Scan for the cell matching the given text and deliver its (X, Y) coordinate at center. 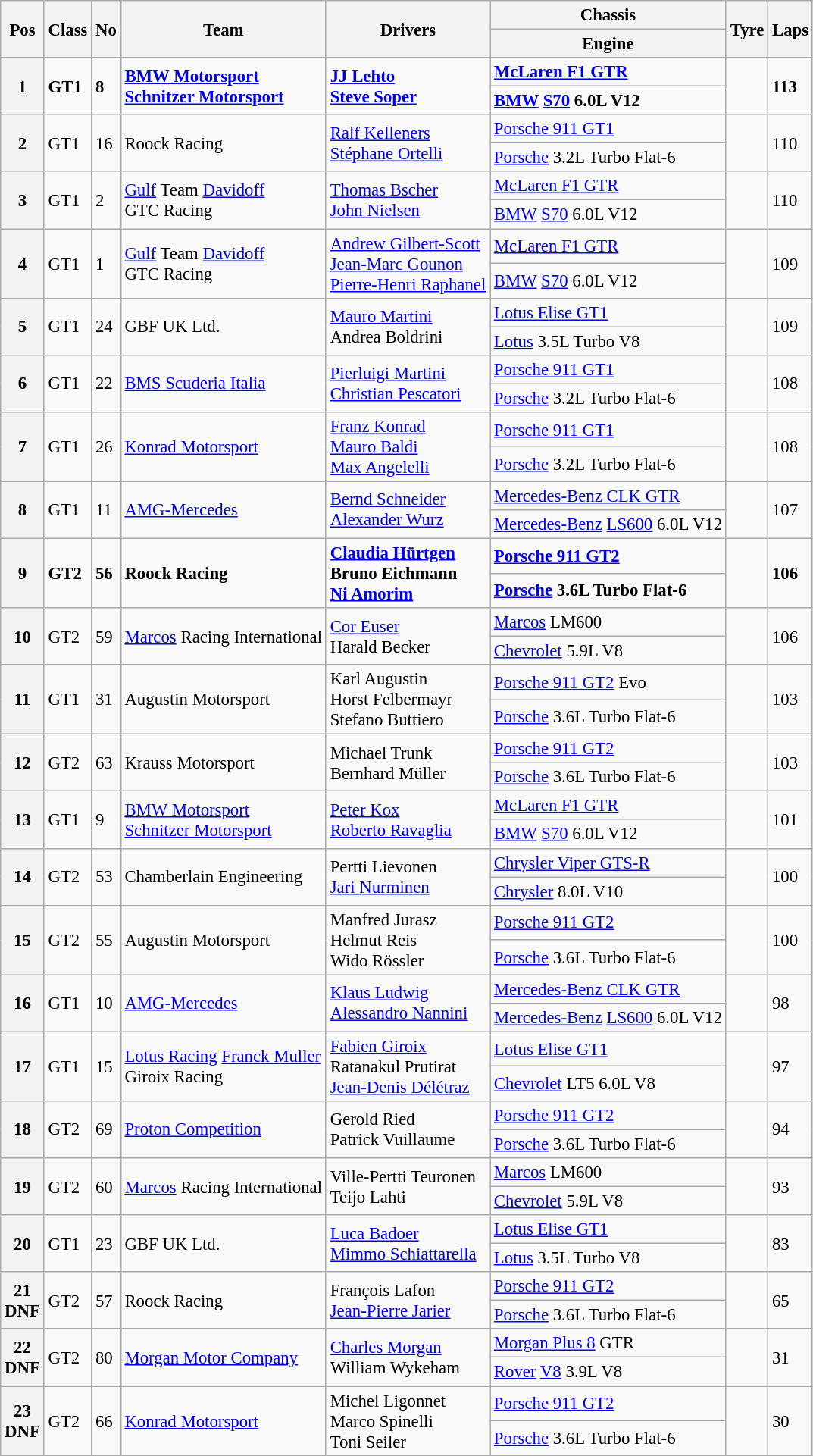
Krauss Motorsport (223, 762)
Pertti Lievonen Jari Nurminen (408, 876)
69 (106, 1129)
Ralf Kelleners Stéphane Ortelli (408, 142)
107 (791, 509)
94 (791, 1129)
23 (106, 1243)
Morgan Plus 8 GTR (608, 1344)
Porsche 911 GT2 Evo (608, 682)
21DNF (23, 1301)
18 (23, 1129)
60 (106, 1187)
Ville-Pertti Teuronen Teijo Lahti (408, 1187)
66 (106, 1421)
30 (791, 1421)
Manfred Jurasz Helmut Reis Wido Rössler (408, 940)
17 (23, 1066)
113 (791, 86)
Andrew Gilbert-Scott Jean-Marc Gounon Pierre-Henri Raphanel (408, 264)
63 (106, 762)
Fabien Giroix Ratanakul Prutirat Jean-Denis Délétraz (408, 1066)
Klaus Ludwig Alessandro Nannini (408, 1004)
Pos (23, 29)
26 (106, 447)
Karl Augustin Horst Felbermayr Stefano Buttiero (408, 700)
12 (23, 762)
93 (791, 1187)
83 (791, 1243)
Pierluigi Martini Christian Pescatori (408, 384)
Michel Ligonnet Marco Spinelli Toni Seiler (408, 1421)
97 (791, 1066)
98 (791, 1004)
14 (23, 876)
Lotus Racing Franck Muller Giroix Racing (223, 1066)
Drivers (408, 29)
56 (106, 573)
Thomas Bscher John Nielsen (408, 200)
3 (23, 200)
4 (23, 264)
80 (106, 1358)
13 (23, 820)
François Lafon Jean-Pierre Jarier (408, 1301)
Mauro Martini Andrea Boldrini (408, 326)
5 (23, 326)
7 (23, 447)
BMS Scuderia Italia (223, 384)
Engine (608, 44)
6 (23, 384)
Chrysler 8.0L V10 (608, 891)
Peter Kox Roberto Ravaglia (408, 820)
Morgan Motor Company (223, 1358)
Laps (791, 29)
57 (106, 1301)
Tyre (747, 29)
Franz Konrad Mauro Baldi Max Angelelli (408, 447)
22DNF (23, 1358)
20 (23, 1243)
Bernd Schneider Alexander Wurz (408, 509)
Chevrolet LT5 6.0L V8 (608, 1084)
Luca Badoer Mimmo Schiattarella (408, 1243)
Cor Euser Harald Becker (408, 637)
JJ Lehto Steve Soper (408, 86)
Claudia Hürtgen Bruno Eichmann Ni Amorim (408, 573)
Proton Competition (223, 1129)
53 (106, 876)
Michael Trunk Bernhard Müller (408, 762)
59 (106, 637)
23DNF (23, 1421)
Chrysler Viper GTS-R (608, 863)
Gerold Ried Patrick Vuillaume (408, 1129)
65 (791, 1301)
22 (106, 384)
No (106, 29)
55 (106, 940)
101 (791, 820)
Class (68, 29)
19 (23, 1187)
24 (106, 326)
Rover V8 3.9L V8 (608, 1372)
Charles Morgan William Wykeham (408, 1358)
Chamberlain Engineering (223, 876)
Team (223, 29)
Chassis (608, 15)
